Return [X, Y] of the center of cell containing provided text 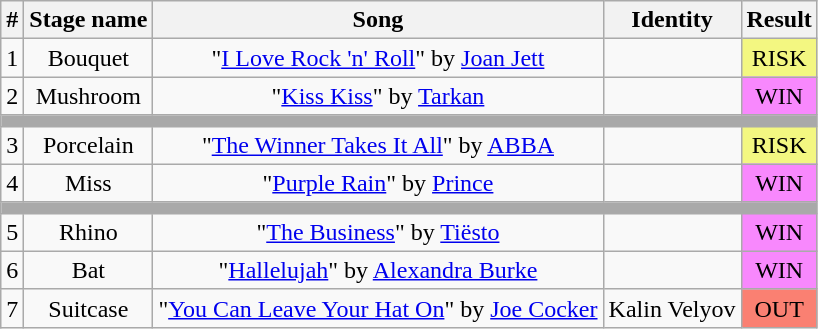
OUT [779, 308]
Bouquet [88, 58]
6 [12, 270]
# [12, 20]
Song [378, 20]
Result [779, 20]
3 [12, 145]
Suitcase [88, 308]
"The Winner Takes It All" by ABBA [378, 145]
1 [12, 58]
5 [12, 232]
Rhino [88, 232]
2 [12, 96]
Miss [88, 183]
"The Business" by Tiësto [378, 232]
"You Can Leave Your Hat On" by Joe Cocker [378, 308]
Porcelain [88, 145]
"Hallelujah" by Alexandra Burke [378, 270]
Mushroom [88, 96]
"Kiss Kiss" by Tarkan [378, 96]
Stage name [88, 20]
Identity [672, 20]
"Purple Rain" by Prince [378, 183]
Bat [88, 270]
4 [12, 183]
"I Love Rock 'n' Roll" by Joan Jett [378, 58]
7 [12, 308]
Kalin Velyov [672, 308]
